Output the (X, Y) coordinate of the center of the cell containing the given text.  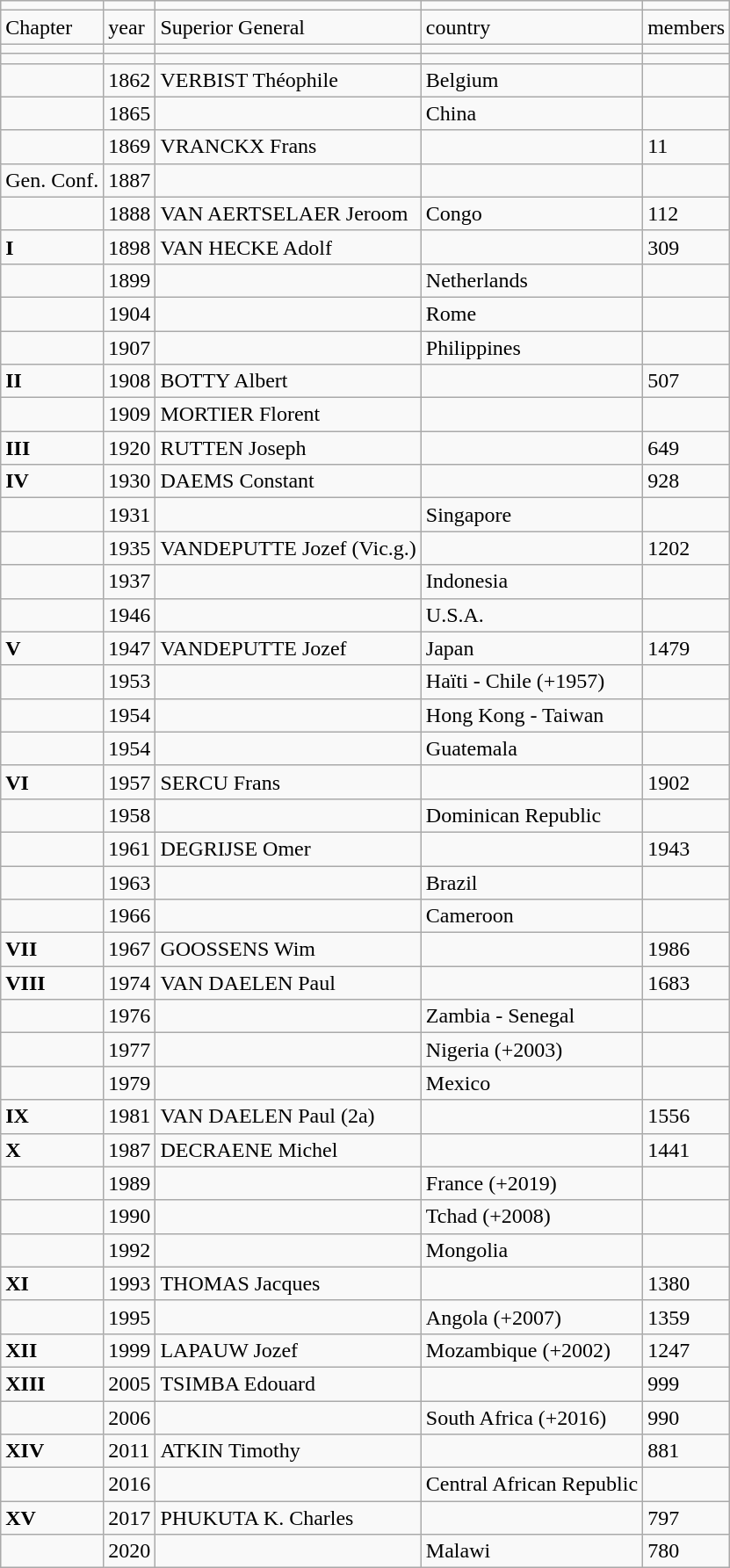
DEGRIJSE Omer (288, 849)
Superior General (288, 27)
1992 (130, 1250)
VERBIST Théophile (288, 80)
Malawi (531, 1551)
1999 (130, 1350)
Indonesia (531, 582)
XIV (53, 1451)
South Africa (+2016) (531, 1417)
1943 (687, 849)
Dominican Republic (531, 815)
VIII (53, 983)
1986 (687, 950)
507 (687, 381)
RUTTEN Joseph (288, 448)
China (531, 113)
1977 (130, 1050)
112 (687, 213)
VAN DAELEN Paul (288, 983)
1953 (130, 682)
1989 (130, 1183)
I (53, 247)
1958 (130, 815)
1979 (130, 1083)
1961 (130, 849)
VAN DAELEN Paul (2a) (288, 1116)
II (53, 381)
2020 (130, 1551)
1987 (130, 1150)
TSIMBA Edouard (288, 1384)
DAEMS Constant (288, 481)
Mongolia (531, 1250)
1683 (687, 983)
GOOSSENS Wim (288, 950)
1957 (130, 782)
881 (687, 1451)
1946 (130, 615)
1902 (687, 782)
1990 (130, 1217)
1865 (130, 113)
France (+2019) (531, 1183)
MORTIER Florent (288, 415)
780 (687, 1551)
1887 (130, 180)
2011 (130, 1451)
1920 (130, 448)
2016 (130, 1485)
XI (53, 1283)
1359 (687, 1317)
VAN HECKE Adolf (288, 247)
VRANCKX Frans (288, 147)
VAN AERTSELAER Jeroom (288, 213)
Zambia - Senegal (531, 1016)
Angola (+2007) (531, 1317)
1908 (130, 381)
Cameroon (531, 916)
THOMAS Jacques (288, 1283)
928 (687, 481)
Central African Republic (531, 1485)
1898 (130, 247)
PHUKUTA K. Charles (288, 1518)
Chapter (53, 27)
11 (687, 147)
members (687, 27)
Nigeria (+2003) (531, 1050)
Netherlands (531, 280)
VANDEPUTTE Jozef (288, 648)
Haïti - Chile (+1957) (531, 682)
DECRAENE Michel (288, 1150)
IX (53, 1116)
Singapore (531, 515)
XII (53, 1350)
Brazil (531, 883)
1556 (687, 1116)
1937 (130, 582)
VI (53, 782)
1899 (130, 280)
1993 (130, 1283)
V (53, 648)
1909 (130, 415)
ATKIN Timothy (288, 1451)
2017 (130, 1518)
1869 (130, 147)
Gen. Conf. (53, 180)
year (130, 27)
Congo (531, 213)
990 (687, 1417)
Japan (531, 648)
1202 (687, 548)
U.S.A. (531, 615)
1247 (687, 1350)
Hong Kong - Taiwan (531, 715)
1479 (687, 648)
1904 (130, 314)
Rome (531, 314)
Guatemala (531, 748)
X (53, 1150)
III (53, 448)
1380 (687, 1283)
1862 (130, 80)
1907 (130, 347)
Philippines (531, 347)
1981 (130, 1116)
1974 (130, 983)
VANDEPUTTE Jozef (Vic.g.) (288, 548)
1930 (130, 481)
1888 (130, 213)
SERCU Frans (288, 782)
XIII (53, 1384)
797 (687, 1518)
1995 (130, 1317)
VII (53, 950)
2006 (130, 1417)
1966 (130, 916)
Mozambique (+2002) (531, 1350)
Mexico (531, 1083)
2005 (130, 1384)
Belgium (531, 80)
1947 (130, 648)
1441 (687, 1150)
649 (687, 448)
BOTTY Albert (288, 381)
1935 (130, 548)
LAPAUW Jozef (288, 1350)
1931 (130, 515)
country (531, 27)
1963 (130, 883)
Tchad (+2008) (531, 1217)
IV (53, 481)
XV (53, 1518)
309 (687, 247)
1976 (130, 1016)
1967 (130, 950)
999 (687, 1384)
